Find where the given text appears and provide that cell's center as (x, y) coordinate. 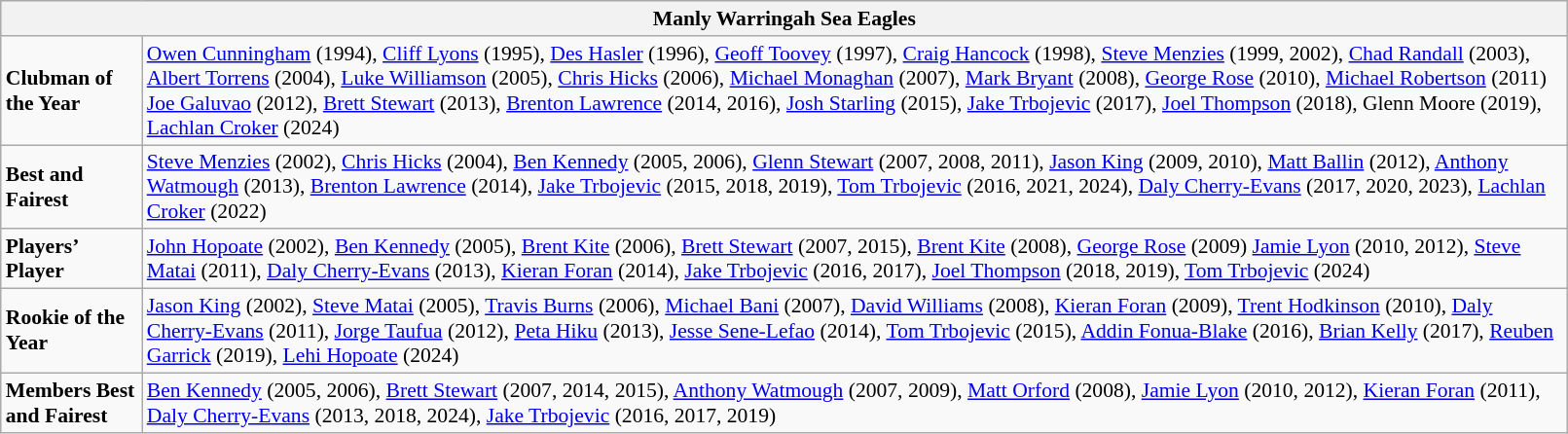
Rookie of the Year (72, 331)
Manly Warringah Sea Eagles (784, 18)
Members Best and Fairest (72, 403)
Clubman of the Year (72, 90)
Players’ Player (72, 259)
Best and Fairest (72, 187)
